Output the (x, y) coordinate of the center of the cell containing the given text.  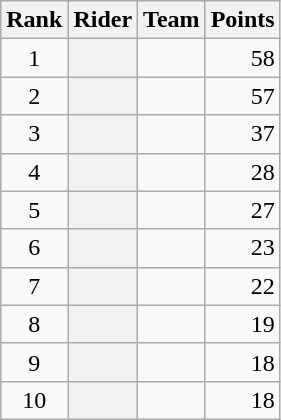
23 (242, 248)
1 (34, 58)
3 (34, 134)
27 (242, 210)
57 (242, 96)
7 (34, 286)
28 (242, 172)
Team (172, 20)
2 (34, 96)
4 (34, 172)
Rider (103, 20)
9 (34, 362)
37 (242, 134)
58 (242, 58)
Points (242, 20)
10 (34, 400)
6 (34, 248)
8 (34, 324)
19 (242, 324)
Rank (34, 20)
22 (242, 286)
5 (34, 210)
